Pinpoint the cell where the given text exists, returning its [X, Y] midpoint coordinate. 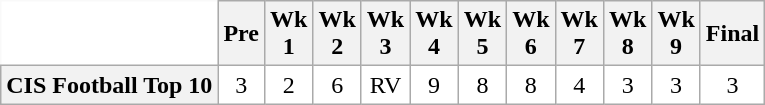
Wk6 [531, 34]
2 [288, 85]
Final [732, 34]
6 [337, 85]
Wk1 [288, 34]
4 [579, 85]
CIS Football Top 10 [110, 85]
Wk3 [385, 34]
Wk7 [579, 34]
Wk8 [627, 34]
Wk9 [676, 34]
RV [385, 85]
Wk5 [482, 34]
Pre [242, 34]
Wk4 [434, 34]
Wk2 [337, 34]
9 [434, 85]
